Extract the [X, Y] coordinate from the center of the cell holding the provided text.  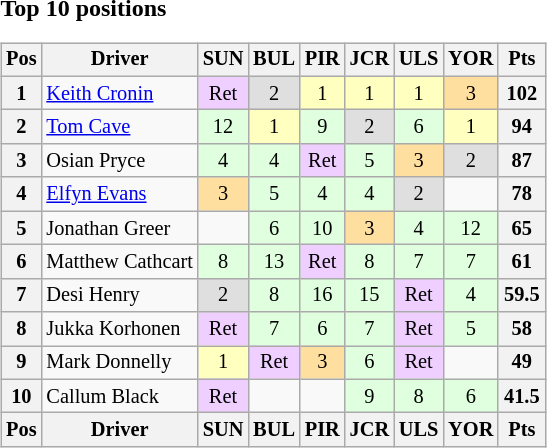
Elfyn Evans [119, 194]
78 [522, 194]
102 [522, 93]
Jukka Korhonen [119, 329]
Tom Cave [119, 127]
41.5 [522, 396]
59.5 [522, 295]
58 [522, 329]
Jonathan Greer [119, 228]
Mark Donnelly [119, 363]
87 [522, 161]
Matthew Cathcart [119, 262]
13 [274, 262]
16 [322, 295]
15 [370, 295]
49 [522, 363]
65 [522, 228]
Desi Henry [119, 295]
94 [522, 127]
Callum Black [119, 396]
Keith Cronin [119, 93]
61 [522, 262]
Osian Pryce [119, 161]
